From the cell containing the given text, extract its center point as [X, Y] coordinate. 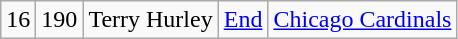
16 [18, 20]
190 [60, 20]
End [243, 20]
Chicago Cardinals [362, 20]
Terry Hurley [150, 20]
